Identify which cell holds the provided text, then report its [x, y] central coordinate. 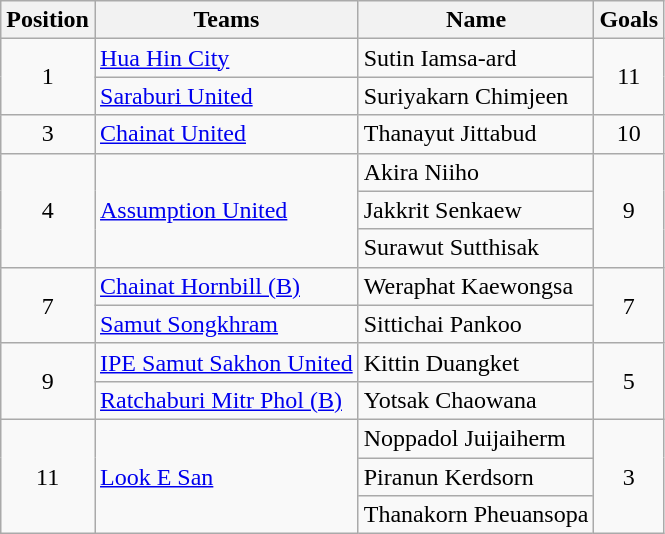
Ratchaburi Mitr Phol (B) [226, 400]
Chainat United [226, 134]
Chainat Hornbill (B) [226, 286]
Saraburi United [226, 96]
Sutin Iamsa-ard [476, 58]
Name [476, 20]
10 [629, 134]
Weraphat Kaewongsa [476, 286]
1 [48, 77]
Kittin Duangket [476, 362]
Akira Niiho [476, 172]
Position [48, 20]
Samut Songkhram [226, 324]
Sittichai Pankoo [476, 324]
Piranun Kerdsorn [476, 477]
Goals [629, 20]
Thanakorn Pheuansopa [476, 515]
4 [48, 210]
Yotsak Chaowana [476, 400]
Teams [226, 20]
Assumption United [226, 210]
Suriyakarn Chimjeen [476, 96]
Hua Hin City [226, 58]
Jakkrit Senkaew [476, 210]
Thanayut Jittabud [476, 134]
Surawut Sutthisak [476, 248]
IPE Samut Sakhon United [226, 362]
Noppadol Juijaiherm [476, 438]
5 [629, 381]
Look E San [226, 476]
